Pinpoint the cell where the given text exists, returning its [X, Y] midpoint coordinate. 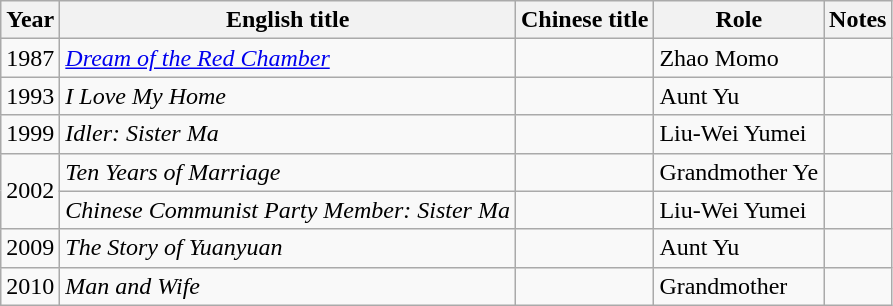
Role [739, 20]
Notes [858, 20]
Dream of the Red Chamber [288, 58]
The Story of Yuanyuan [288, 248]
Ten Years of Marriage [288, 172]
Chinese Communist Party Member: Sister Ma [288, 210]
Grandmother [739, 286]
Grandmother Ye [739, 172]
I Love My Home [288, 96]
English title [288, 20]
1987 [30, 58]
Chinese title [584, 20]
Year [30, 20]
Idler: Sister Ma [288, 134]
2009 [30, 248]
Man and Wife [288, 286]
2010 [30, 286]
1993 [30, 96]
1999 [30, 134]
Zhao Momo [739, 58]
2002 [30, 191]
